Locate the cell with the specified text and output its [x, y] center coordinate. 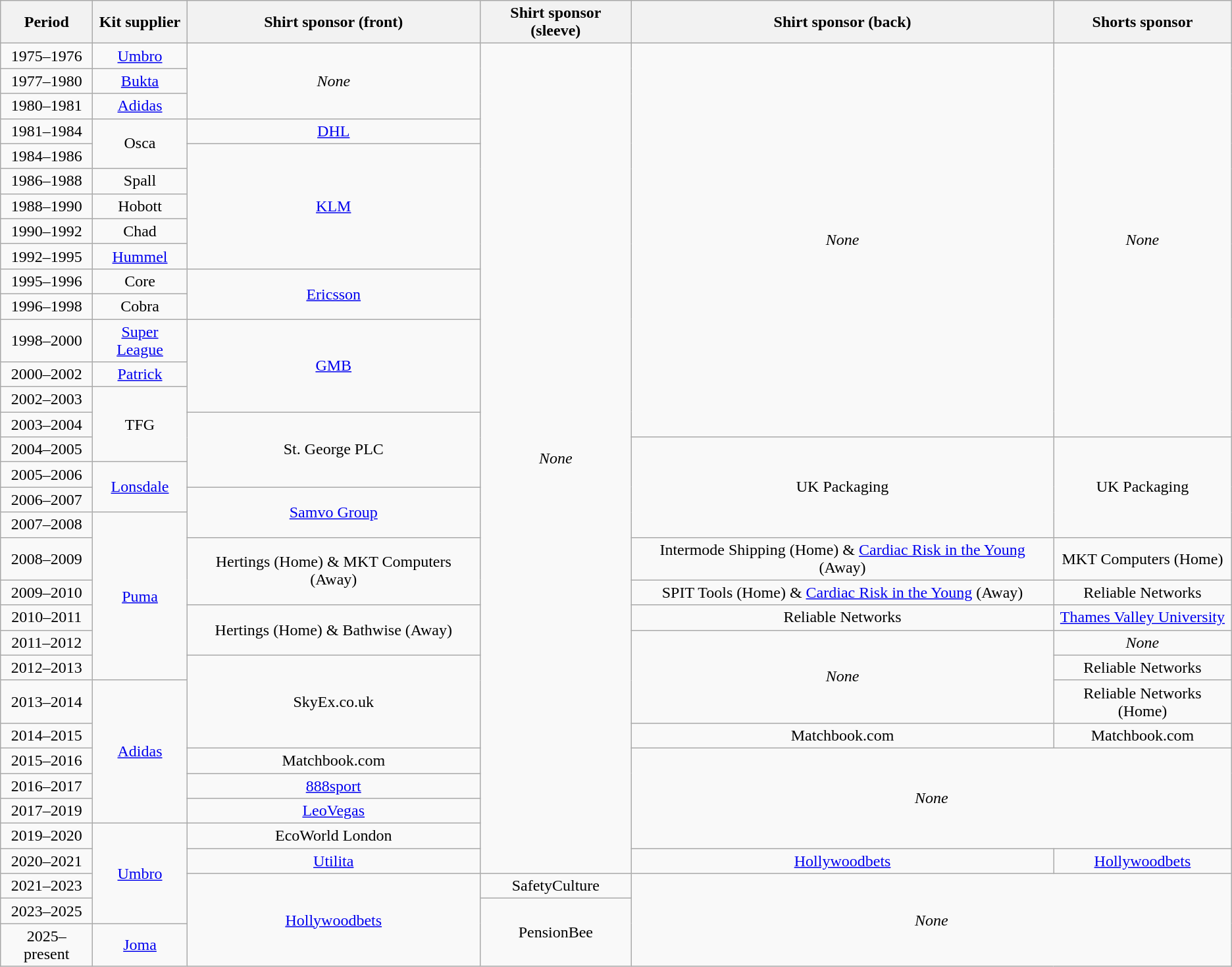
Kit supplier [140, 22]
Patrick [140, 375]
2007–2008 [47, 525]
2012–2013 [47, 667]
Chad [140, 231]
Hertings (Home) & Bathwise (Away) [333, 630]
1988–1990 [47, 206]
2003–2004 [47, 425]
1998–2000 [47, 340]
2025–present [47, 945]
2014–2015 [47, 735]
Shorts sponsor [1142, 22]
Hertings (Home) & MKT Computers (Away) [333, 571]
Samvo Group [333, 512]
DHL [333, 131]
2021–2023 [47, 886]
Period [47, 22]
St. George PLC [333, 450]
Reliable Networks (Home) [1142, 702]
2019–2020 [47, 836]
2016–2017 [47, 785]
2017–2019 [47, 811]
1980–1981 [47, 106]
1975–1976 [47, 56]
Puma [140, 596]
2008–2009 [47, 558]
Thames Valley University [1142, 617]
Cobra [140, 306]
2000–2002 [47, 375]
1990–1992 [47, 231]
PensionBee [555, 932]
SPIT Tools (Home) & Cardiac Risk in the Young (Away) [842, 592]
2023–2025 [47, 911]
2009–2010 [47, 592]
Spall [140, 181]
Hobott [140, 206]
LeoVegas [333, 811]
Shirt sponsor (front) [333, 22]
Utilita [333, 861]
2015–2016 [47, 760]
2002–2003 [47, 400]
Hummel [140, 256]
GMB [333, 365]
Shirt sponsor (sleeve) [555, 22]
Core [140, 281]
1992–1995 [47, 256]
Lonsdale [140, 487]
2004–2005 [47, 450]
Bukta [140, 81]
2020–2021 [47, 861]
TFG [140, 425]
Osca [140, 144]
1995–1996 [47, 281]
2010–2011 [47, 617]
2013–2014 [47, 702]
Joma [140, 945]
Ericsson [333, 294]
2005–2006 [47, 475]
SafetyCulture [555, 886]
SkyEx.co.uk [333, 702]
1981–1984 [47, 131]
Shirt sponsor (back) [842, 22]
KLM [333, 206]
EcoWorld London [333, 836]
2011–2012 [47, 642]
888sport [333, 785]
MKT Computers (Home) [1142, 558]
1977–1980 [47, 81]
1996–1998 [47, 306]
2006–2007 [47, 500]
Intermode Shipping (Home) & Cardiac Risk in the Young (Away) [842, 558]
1986–1988 [47, 181]
Super League [140, 340]
1984–1986 [47, 156]
